Extract the [X, Y] coordinate from the center of the cell holding the provided text.  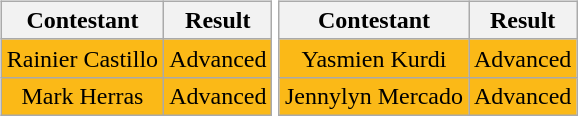
Rainier Castillo [82, 58]
Mark Herras [82, 96]
Jennylyn Mercado [374, 96]
Yasmien Kurdi [374, 58]
